Return [x, y] of the center of cell containing provided text 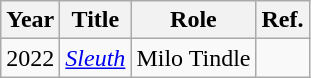
2022 [30, 58]
Role [194, 20]
Milo Tindle [194, 58]
Year [30, 20]
Sleuth [96, 58]
Ref. [282, 20]
Title [96, 20]
